Locate the cell with the specified text and output its [X, Y] center coordinate. 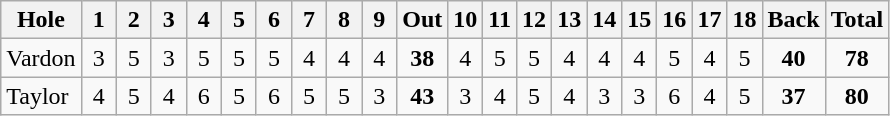
8 [344, 20]
Hole [41, 20]
13 [570, 20]
10 [466, 20]
14 [604, 20]
12 [534, 20]
38 [422, 58]
Back [794, 20]
1 [98, 20]
37 [794, 96]
Total [857, 20]
16 [674, 20]
40 [794, 58]
43 [422, 96]
9 [380, 20]
11 [500, 20]
Out [422, 20]
80 [857, 96]
Taylor [41, 96]
17 [710, 20]
Vardon [41, 58]
7 [310, 20]
18 [744, 20]
2 [134, 20]
15 [640, 20]
78 [857, 58]
